Provide the [x, y] coordinate of the cell's center where the given text is located.  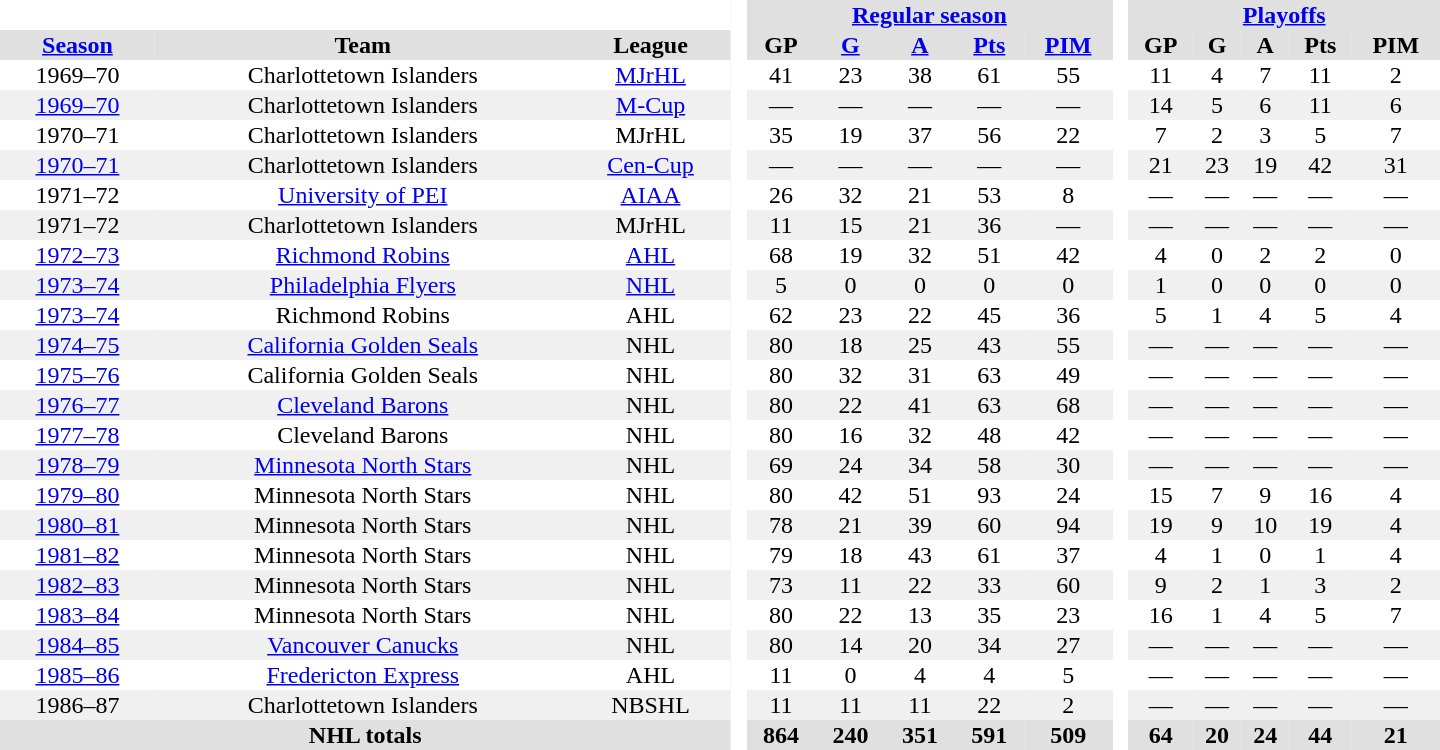
1972–73 [78, 255]
30 [1068, 465]
M-Cup [651, 105]
38 [920, 75]
NHL totals [365, 735]
10 [1265, 525]
1980–81 [78, 525]
League [651, 45]
Season [78, 45]
1976–77 [78, 405]
1974–75 [78, 345]
1984–85 [78, 645]
1985–86 [78, 675]
1986–87 [78, 705]
39 [920, 525]
25 [920, 345]
Regular season [929, 15]
69 [780, 465]
NBSHL [651, 705]
1982–83 [78, 585]
62 [780, 315]
44 [1320, 735]
48 [990, 435]
Fredericton Express [363, 675]
1975–76 [78, 375]
27 [1068, 645]
Vancouver Canucks [363, 645]
64 [1160, 735]
University of PEI [363, 195]
1981–82 [78, 555]
58 [990, 465]
1978–79 [78, 465]
AIAA [651, 195]
56 [990, 135]
78 [780, 525]
Playoffs [1284, 15]
1983–84 [78, 615]
591 [990, 735]
73 [780, 585]
1979–80 [78, 495]
33 [990, 585]
Philadelphia Flyers [363, 285]
93 [990, 495]
26 [780, 195]
864 [780, 735]
Team [363, 45]
1977–78 [78, 435]
94 [1068, 525]
53 [990, 195]
Cen-Cup [651, 165]
8 [1068, 195]
79 [780, 555]
13 [920, 615]
351 [920, 735]
49 [1068, 375]
509 [1068, 735]
45 [990, 315]
240 [850, 735]
